Capture the cell that displays the provided text and extract its (x, y) central coordinate. 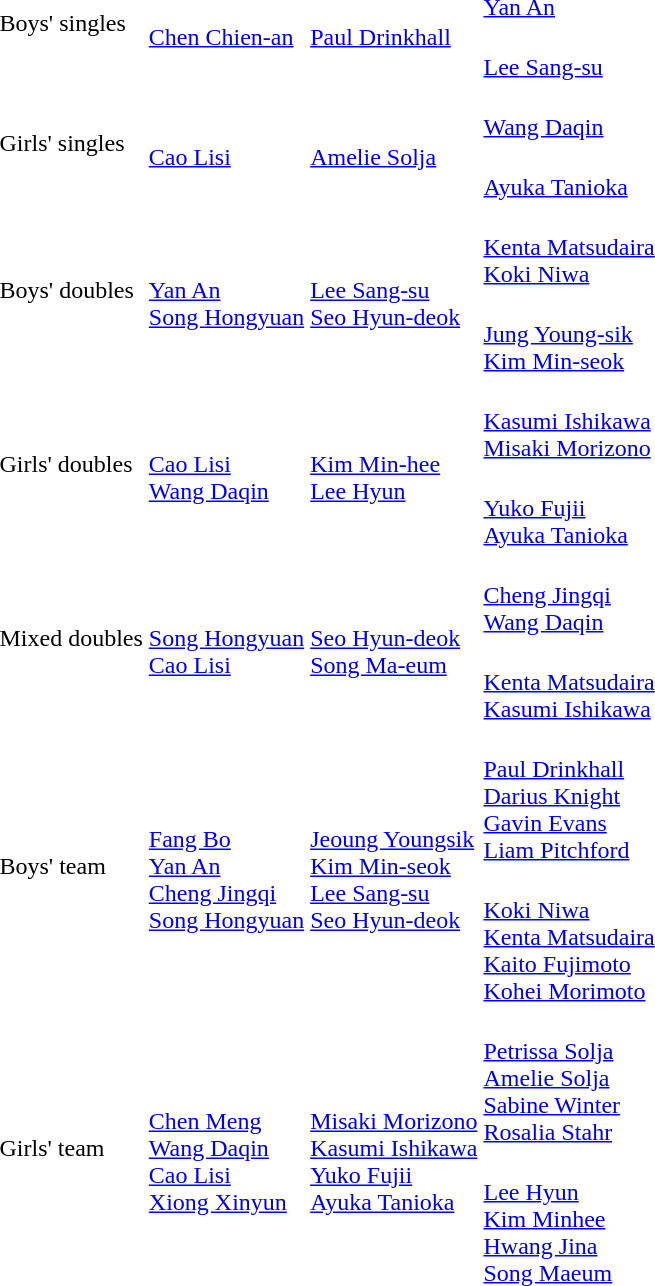
Fang BoYan AnCheng JingqiSong Hongyuan (226, 866)
Kim Min-heeLee Hyun (394, 464)
Seo Hyun-deokSong Ma-eum (394, 638)
Lee Sang-suSeo Hyun-deok (394, 290)
Cao LisiWang Daqin (226, 464)
Amelie Solja (394, 144)
Jeoung YoungsikKim Min-seokLee Sang-suSeo Hyun-deok (394, 866)
Cao Lisi (226, 144)
Song HongyuanCao Lisi (226, 638)
Yan AnSong Hongyuan (226, 290)
